Return [X, Y] of the center of cell containing provided text 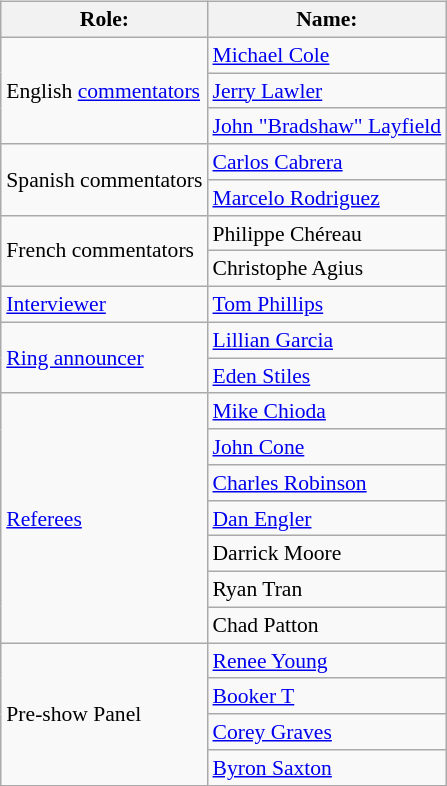
John "Bradshaw" Layfield [326, 126]
Booker T [326, 696]
Carlos Cabrera [326, 162]
Dan Engler [326, 518]
Jerry Lawler [326, 91]
Spanish commentators [104, 180]
Darrick Moore [326, 554]
Interviewer [104, 305]
Marcelo Rodriguez [326, 198]
English commentators [104, 90]
Referees [104, 518]
Lillian Garcia [326, 340]
Tom Phillips [326, 305]
Byron Saxton [326, 768]
Corey Graves [326, 732]
Mike Chioda [326, 411]
Role: [104, 20]
Philippe Chéreau [326, 233]
French commentators [104, 250]
John Cone [326, 447]
Christophe Agius [326, 269]
Ryan Tran [326, 590]
Pre-show Panel [104, 714]
Ring announcer [104, 358]
Charles Robinson [326, 483]
Renee Young [326, 661]
Chad Patton [326, 625]
Name: [326, 20]
Eden Stiles [326, 376]
Michael Cole [326, 55]
